Search for the cell housing the specified text and yield its (X, Y) center coordinate. 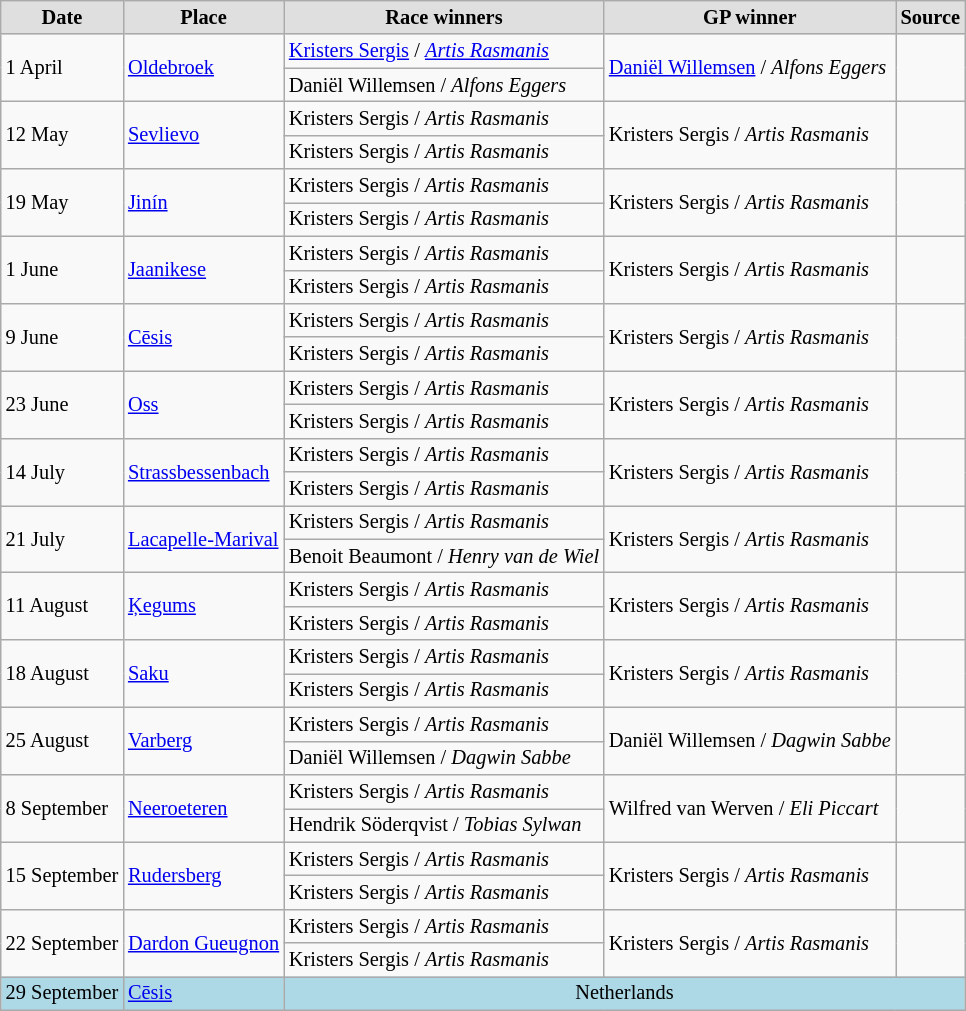
Dardon Gueugnon (204, 942)
Oldebroek (204, 68)
Benoit Beaumont / Henry van de Wiel (444, 556)
Race winners (444, 17)
Varberg (204, 740)
Hendrik Söderqvist / Tobias Sylwan (444, 825)
8 September (62, 808)
Place (204, 17)
21 July (62, 538)
Oss (204, 404)
1 June (62, 270)
11 August (62, 606)
Jaanikese (204, 270)
22 September (62, 942)
29 September (62, 993)
Saku (204, 674)
14 July (62, 472)
Ķegums (204, 606)
18 August (62, 674)
Strassbessenbach (204, 472)
25 August (62, 740)
19 May (62, 202)
12 May (62, 134)
Source (930, 17)
Wilfred van Werven / Eli Piccart (750, 808)
Netherlands (624, 993)
Jinín (204, 202)
Date (62, 17)
1 April (62, 68)
15 September (62, 876)
Neeroeteren (204, 808)
9 June (62, 336)
23 June (62, 404)
Sevlievo (204, 134)
Rudersberg (204, 876)
Lacapelle-Marival (204, 538)
GP winner (750, 17)
